For the text-containing cell, return its midpoint in [X, Y] coordinate format. 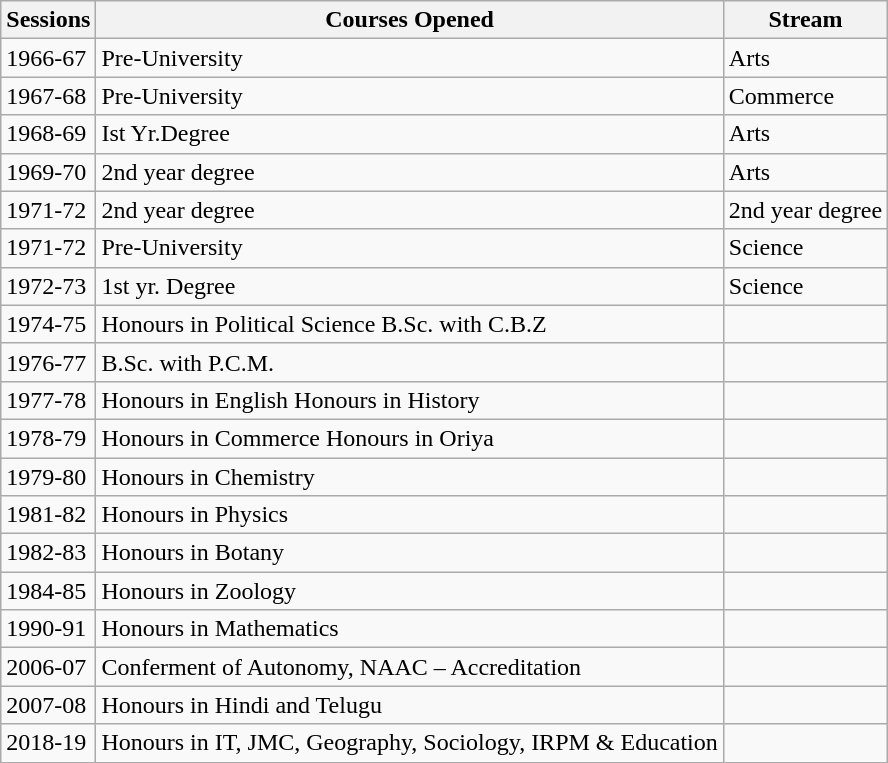
Sessions [48, 20]
1968-69 [48, 134]
Honours in Political Science B.Sc. with C.B.Z [410, 324]
Stream [805, 20]
Honours in Hindi and Telugu [410, 705]
Honours in IT, JMC, Geography, Sociology, IRPM & Education [410, 743]
B.Sc. with P.C.M. [410, 362]
Courses Opened [410, 20]
Honours in Mathematics [410, 629]
Honours in Botany [410, 553]
1979-80 [48, 477]
1972-73 [48, 286]
Honours in Commerce Honours in Oriya [410, 438]
1967-68 [48, 96]
1990-91 [48, 629]
Ist Yr.Degree [410, 134]
1966-67 [48, 58]
1981-82 [48, 515]
1978-79 [48, 438]
Conferment of Autonomy, NAAC – Accreditation [410, 667]
1976-77 [48, 362]
Commerce [805, 96]
1982-83 [48, 553]
2007-08 [48, 705]
1969-70 [48, 172]
Honours in Chemistry [410, 477]
1977-78 [48, 400]
Honours in English Honours in History [410, 400]
2006-07 [48, 667]
Honours in Zoology [410, 591]
1st yr. Degree [410, 286]
2018-19 [48, 743]
1984-85 [48, 591]
1974-75 [48, 324]
Honours in Physics [410, 515]
